Output the [X, Y] coordinate of the center of the cell containing the given text.  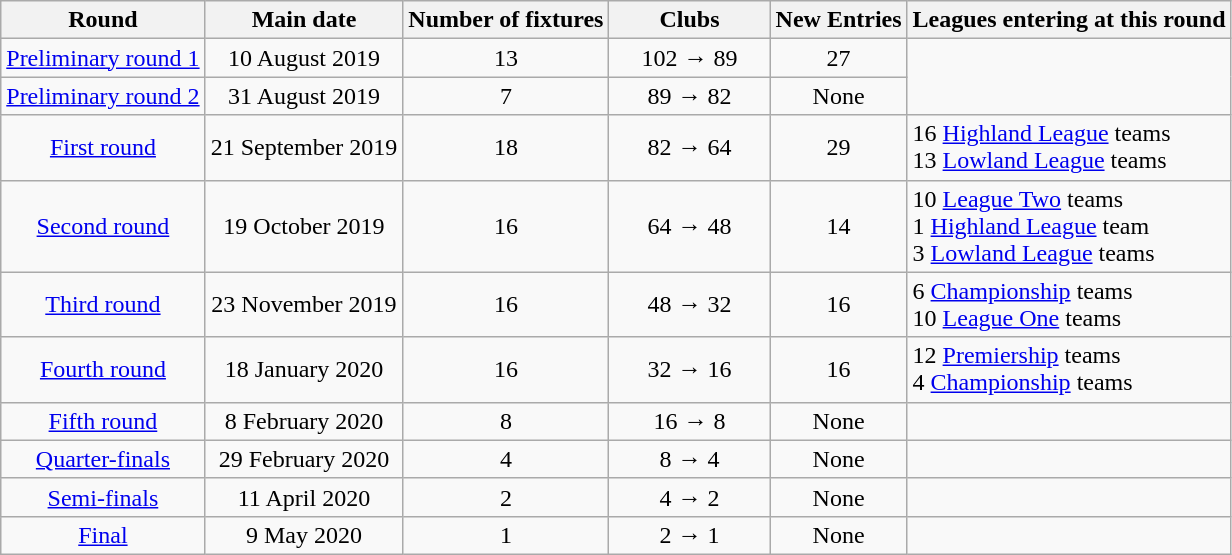
23 November 2019 [304, 304]
First round [103, 148]
27 [838, 58]
New Entries [838, 20]
16 → 8 [690, 421]
1 [506, 535]
Round [103, 20]
9 May 2020 [304, 535]
12 Premiership teams4 Championship teams [1069, 370]
Leagues entering at this round [1069, 20]
82 → 64 [690, 148]
16 Highland League teams13 Lowland League teams [1069, 148]
48 → 32 [690, 304]
Third round [103, 304]
Clubs [690, 20]
2 → 1 [690, 535]
32 → 16 [690, 370]
19 October 2019 [304, 226]
89 → 82 [690, 96]
Second round [103, 226]
4 [506, 459]
102 → 89 [690, 58]
14 [838, 226]
Number of fixtures [506, 20]
31 August 2019 [304, 96]
Preliminary round 2 [103, 96]
8 [506, 421]
29 [838, 148]
7 [506, 96]
21 September 2019 [304, 148]
8 → 4 [690, 459]
18 January 2020 [304, 370]
Quarter-finals [103, 459]
29 February 2020 [304, 459]
8 February 2020 [304, 421]
Semi-finals [103, 497]
18 [506, 148]
2 [506, 497]
Fourth round [103, 370]
Fifth round [103, 421]
6 Championship teams10 League One teams [1069, 304]
Final [103, 535]
11 April 2020 [304, 497]
Preliminary round 1 [103, 58]
4 → 2 [690, 497]
10 League Two teams1 Highland League team3 Lowland League teams [1069, 226]
64 → 48 [690, 226]
13 [506, 58]
Main date [304, 20]
10 August 2019 [304, 58]
